Locate the cell with the specified text and output its (X, Y) center coordinate. 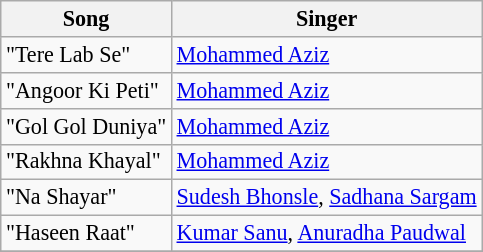
"Tere Lab Se" (86, 54)
"Rakhna Khayal" (86, 162)
Sudesh Bhonsle, Sadhana Sargam (326, 198)
"Gol Gol Duniya" (86, 126)
"Haseen Raat" (86, 233)
Kumar Sanu, Anuradha Paudwal (326, 233)
Singer (326, 18)
"Angoor Ki Peti" (86, 90)
"Na Shayar" (86, 198)
Song (86, 18)
